From the cell containing the given text, extract its center point as [x, y] coordinate. 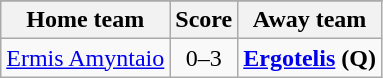
Ergotelis (Q) [310, 58]
Score [204, 20]
Away team [310, 20]
Ermis Amyntaio [86, 58]
Home team [86, 20]
0–3 [204, 58]
